Return the [x, y] coordinate for the center point of the cell that contains the specified text.  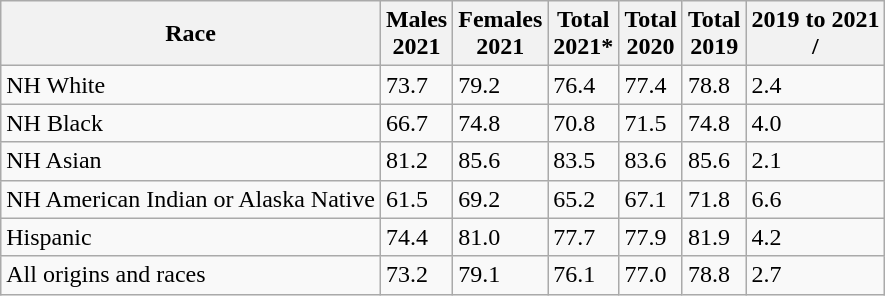
Total2020 [651, 34]
77.4 [651, 85]
71.5 [651, 123]
76.1 [584, 275]
79.1 [500, 275]
NH American Indian or Alaska Native [191, 199]
NH Asian [191, 161]
Total2019 [714, 34]
77.0 [651, 275]
81.2 [416, 161]
NH Black [191, 123]
76.4 [584, 85]
81.0 [500, 237]
66.7 [416, 123]
73.2 [416, 275]
61.5 [416, 199]
4.2 [816, 237]
2.1 [816, 161]
Males2021 [416, 34]
73.7 [416, 85]
71.8 [714, 199]
Total2021* [584, 34]
77.7 [584, 237]
6.6 [816, 199]
2019 to 2021/ [816, 34]
83.6 [651, 161]
83.5 [584, 161]
Females2021 [500, 34]
Race [191, 34]
74.4 [416, 237]
NH White [191, 85]
Hispanic [191, 237]
81.9 [714, 237]
77.9 [651, 237]
69.2 [500, 199]
2.7 [816, 275]
2.4 [816, 85]
70.8 [584, 123]
4.0 [816, 123]
67.1 [651, 199]
65.2 [584, 199]
79.2 [500, 85]
All origins and races [191, 275]
